From the cell containing the given text, extract its center point as [X, Y] coordinate. 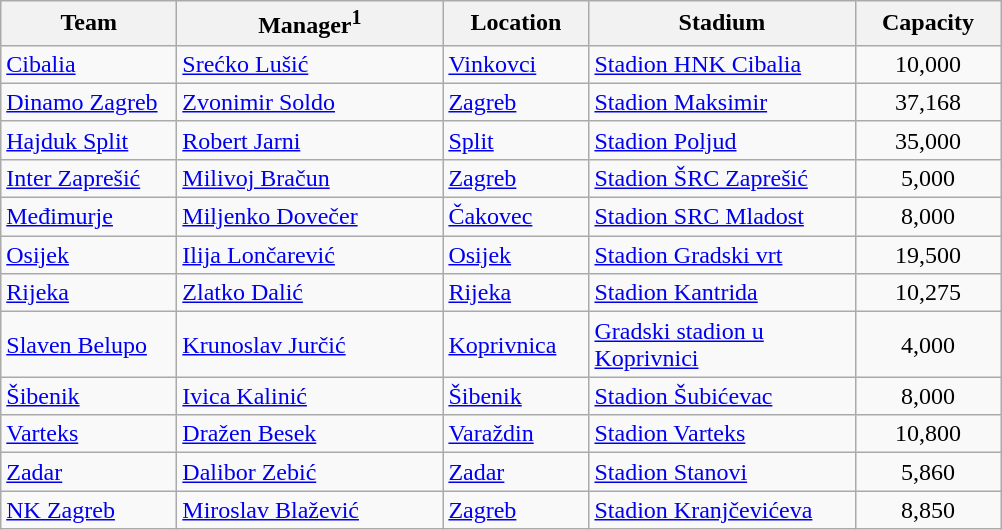
Međimurje [89, 217]
Stadion Kantrida [722, 293]
Vinkovci [516, 64]
Stadion Kranjčevićeva [722, 510]
Location [516, 24]
Cibalia [89, 64]
Slaven Belupo [89, 344]
35,000 [928, 140]
Varteks [89, 434]
Krunoslav Jurčić [310, 344]
Milivoj Bračun [310, 178]
Stadion HNK Cibalia [722, 64]
Zvonimir Soldo [310, 102]
37,168 [928, 102]
Robert Jarni [310, 140]
Split [516, 140]
Dražen Besek [310, 434]
Capacity [928, 24]
Gradski stadion u Koprivnici [722, 344]
Ivica Kalinić [310, 396]
Manager1 [310, 24]
Dalibor Zebić [310, 472]
4,000 [928, 344]
Srećko Lušić [310, 64]
5,860 [928, 472]
NK Zagreb [89, 510]
Dinamo Zagreb [89, 102]
Stadion Gradski vrt [722, 255]
Miljenko Dovečer [310, 217]
Stadium [722, 24]
Inter Zaprešić [89, 178]
10,000 [928, 64]
Zlatko Dalić [310, 293]
Team [89, 24]
Stadion Poljud [722, 140]
10,275 [928, 293]
5,000 [928, 178]
10,800 [928, 434]
Stadion Stanovi [722, 472]
Stadion ŠRC Zaprešić [722, 178]
8,850 [928, 510]
Koprivnica [516, 344]
Stadion Maksimir [722, 102]
Hajduk Split [89, 140]
19,500 [928, 255]
Stadion SRC Mladost [722, 217]
Čakovec [516, 217]
Stadion Varteks [722, 434]
Miroslav Blažević [310, 510]
Stadion Šubićevac [722, 396]
Varaždin [516, 434]
Ilija Lončarević [310, 255]
